Return (x, y) of the center of cell containing provided text 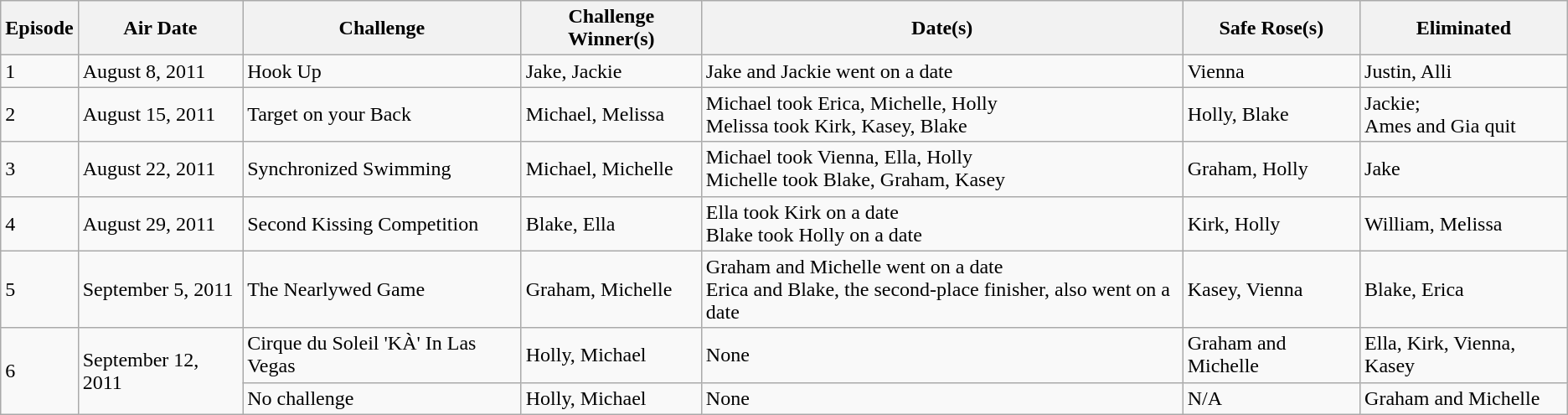
Kirk, Holly (1271, 223)
The Nearlywed Game (382, 289)
August 29, 2011 (160, 223)
Second Kissing Competition (382, 223)
William, Melissa (1464, 223)
Blake, Erica (1464, 289)
September 12, 2011 (160, 371)
No challenge (382, 398)
Cirque du Soleil 'KÀ' In Las Vegas (382, 355)
6 (39, 371)
Challenge (382, 29)
N/A (1271, 398)
Synchronized Swimming (382, 169)
Kasey, Vienna (1271, 289)
August 15, 2011 (160, 114)
Vienna (1271, 71)
Graham and Michelle went on a date Erica and Blake, the second-place finisher, also went on a date (941, 289)
Eliminated (1464, 29)
Ella, Kirk, Vienna, Kasey (1464, 355)
Blake, Ella (611, 223)
Holly, Blake (1271, 114)
Episode (39, 29)
Hook Up (382, 71)
Graham, Michelle (611, 289)
August 22, 2011 (160, 169)
Jake (1464, 169)
Jackie;Ames and Gia quit (1464, 114)
2 (39, 114)
August 8, 2011 (160, 71)
Jake, Jackie (611, 71)
Target on your Back (382, 114)
Justin, Alli (1464, 71)
Challenge Winner(s) (611, 29)
Michael took Erica, Michelle, HollyMelissa took Kirk, Kasey, Blake (941, 114)
3 (39, 169)
Graham, Holly (1271, 169)
Jake and Jackie went on a date (941, 71)
Ella took Kirk on a dateBlake took Holly on a date (941, 223)
Michael, Melissa (611, 114)
Air Date (160, 29)
Michael took Vienna, Ella, HollyMichelle took Blake, Graham, Kasey (941, 169)
Safe Rose(s) (1271, 29)
1 (39, 71)
5 (39, 289)
Date(s) (941, 29)
Michael, Michelle (611, 169)
4 (39, 223)
September 5, 2011 (160, 289)
